Capture the cell that displays the provided text and extract its (x, y) central coordinate. 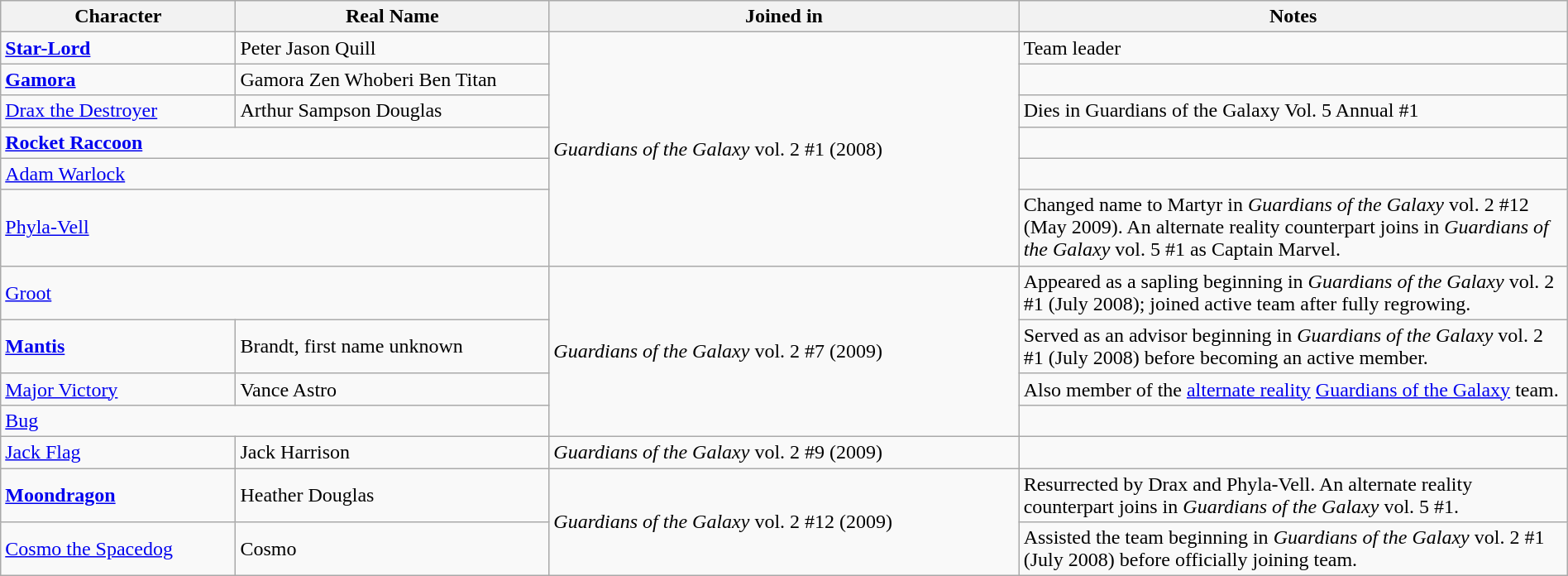
Guardians of the Galaxy vol. 2 #7 (2009) (784, 351)
Guardians of the Galaxy vol. 2 #1 (2008) (784, 149)
Phyla-Vell (275, 228)
Resurrected by Drax and Phyla-Vell. An alternate reality counterpart joins in Guardians of the Galaxy vol. 5 #1. (1293, 495)
Also member of the alternate reality Guardians of the Galaxy team. (1293, 389)
Real Name (392, 17)
Gamora (118, 79)
Moondragon (118, 495)
Adam Warlock (275, 174)
Dies in Guardians of the Galaxy Vol. 5 Annual #1 (1293, 111)
Drax the Destroyer (118, 111)
Brandt, first name unknown (392, 346)
Vance Astro (392, 389)
Peter Jason Quill (392, 48)
Rocket Raccoon (275, 142)
Notes (1293, 17)
Guardians of the Galaxy vol. 2 #12 (2009) (784, 522)
Arthur Sampson Douglas (392, 111)
Appeared as a sapling beginning in Guardians of the Galaxy vol. 2 #1 (July 2008); joined active team after fully regrowing. (1293, 293)
Assisted the team beginning in Guardians of the Galaxy vol. 2 #1 (July 2008) before officially joining team. (1293, 550)
Jack Flag (118, 452)
Served as an advisor beginning in Guardians of the Galaxy vol. 2 #1 (July 2008) before becoming an active member. (1293, 346)
Mantis (118, 346)
Cosmo (392, 550)
Major Victory (118, 389)
Jack Harrison (392, 452)
Joined in (784, 17)
Star-Lord (118, 48)
Team leader (1293, 48)
Guardians of the Galaxy vol. 2 #9 (2009) (784, 452)
Groot (275, 293)
Character (118, 17)
Bug (275, 420)
Gamora Zen Whoberi Ben Titan (392, 79)
Heather Douglas (392, 495)
Cosmo the Spacedog (118, 550)
